For the text-containing cell, return its midpoint in (X, Y) coordinate format. 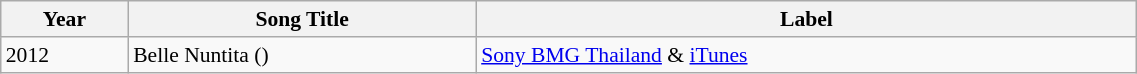
Belle Nuntita () (302, 55)
Label (806, 19)
2012 (64, 55)
Song Title (302, 19)
Sony BMG Thailand & iTunes (806, 55)
Year (64, 19)
